Search for the cell housing the specified text and yield its (X, Y) center coordinate. 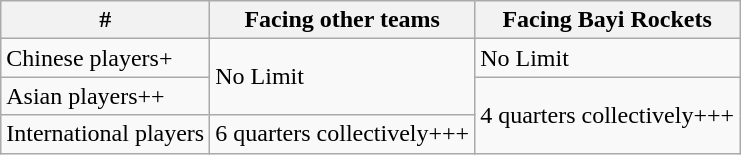
Chinese players+ (106, 58)
# (106, 20)
Facing Bayi Rockets (608, 20)
International players (106, 134)
Facing other teams (342, 20)
4 quarters collectively+++ (608, 115)
Asian players++ (106, 96)
6 quarters collectively+++ (342, 134)
